Provide the [x, y] coordinate of the cell's center where the given text is located.  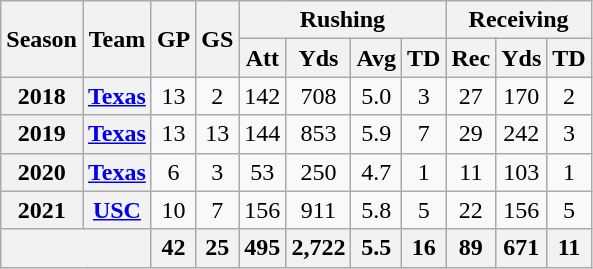
2018 [42, 96]
16 [424, 248]
2,722 [318, 248]
10 [173, 210]
5.8 [376, 210]
Team [116, 39]
144 [262, 134]
42 [173, 248]
242 [522, 134]
6 [173, 172]
Att [262, 58]
495 [262, 248]
2020 [42, 172]
2021 [42, 210]
5.9 [376, 134]
4.7 [376, 172]
Season [42, 39]
911 [318, 210]
Rushing [342, 20]
GP [173, 39]
USC [116, 210]
89 [471, 248]
53 [262, 172]
GS [218, 39]
5.5 [376, 248]
Receiving [518, 20]
Avg [376, 58]
708 [318, 96]
250 [318, 172]
29 [471, 134]
853 [318, 134]
22 [471, 210]
27 [471, 96]
Rec [471, 58]
142 [262, 96]
25 [218, 248]
671 [522, 248]
2019 [42, 134]
170 [522, 96]
5.0 [376, 96]
103 [522, 172]
